Scan for the cell matching the given text and deliver its [X, Y] coordinate at center. 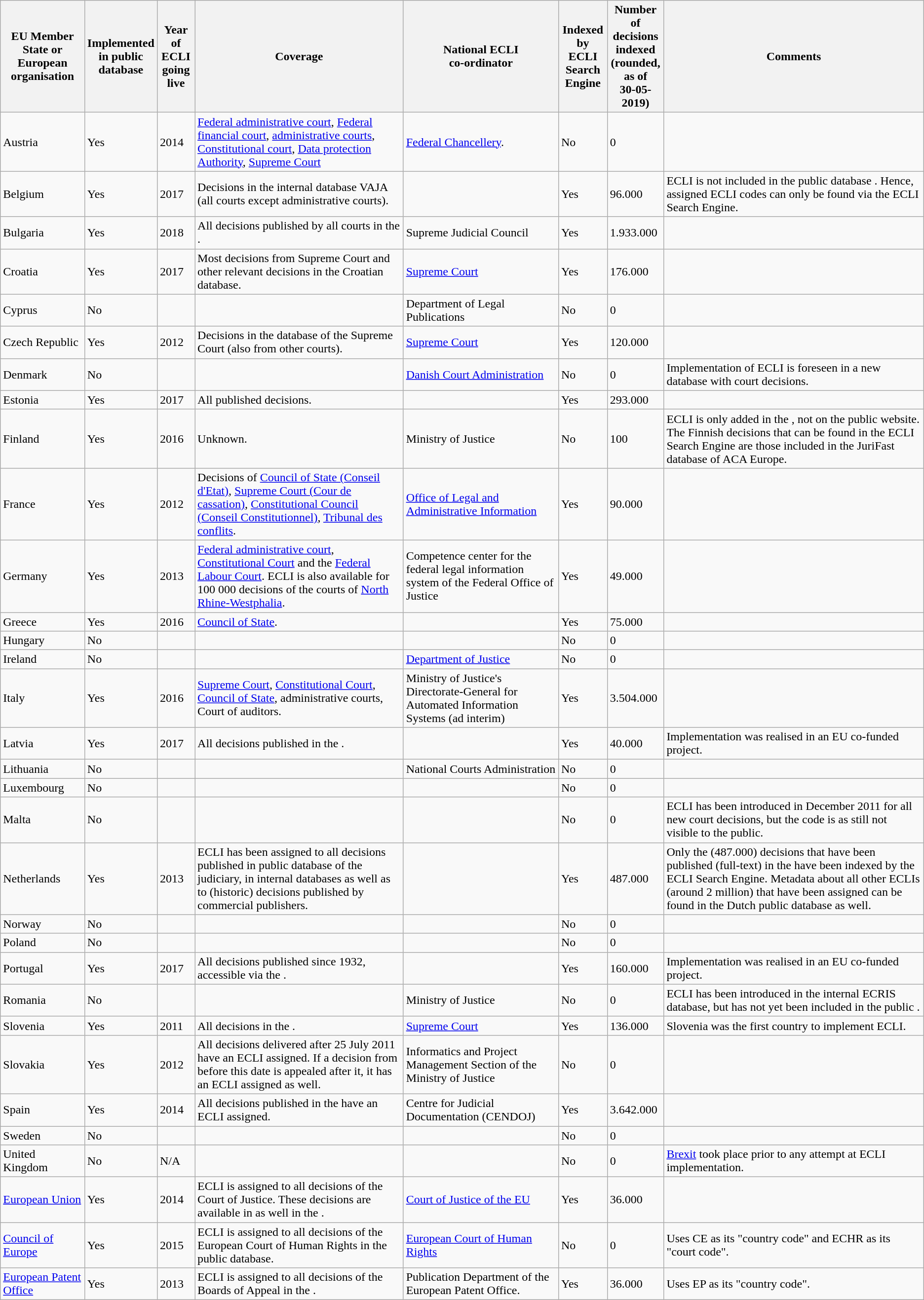
European Union [42, 1200]
Decisions in the database of the Supreme Court (also from other courts). [299, 343]
136.000 [636, 1026]
Coverage [299, 56]
Publication Department of the European Patent Office. [481, 1284]
Luxembourg [42, 788]
Implementedin publicdatabase [120, 56]
Latvia [42, 743]
ECLI has been introduced in December 2011 for all new court decisions, but the code is as still not visible to the public. [794, 820]
Brexit took place prior to any attempt at ECLI implementation. [794, 1161]
European Court of Human Rights [481, 1245]
293.000 [636, 400]
Poland [42, 943]
Office of Legal and Administrative Information [481, 504]
Italy [42, 698]
National ECLIco-ordinator [481, 56]
Cyprus [42, 310]
Portugal [42, 968]
Germany [42, 576]
Spain [42, 1109]
Bulgaria [42, 233]
Federal Chancellery. [481, 142]
ECLI is assigned to all decisions of the Court of Justice. These decisions are available in as well in the . [299, 1200]
United Kingdom [42, 1161]
ECLI is not included in the public database . Hence, assigned ECLI codes can only be found via the ECLI Search Engine. [794, 194]
ECLI has been introduced in the internal ECRIS database, but has not yet been included in the public . [794, 1000]
France [42, 504]
N/A [176, 1161]
All published decisions. [299, 400]
ECLI is assigned to all decisions of the Boards of Appeal in the . [299, 1284]
487.000 [636, 879]
3.504.000 [636, 698]
Federal administrative court, Federal financial court, administrative courts, Constitutional court, Data protection Authority, Supreme Court [299, 142]
All decisions in the . [299, 1026]
Uses EP as its "country code". [794, 1284]
120.000 [636, 343]
Ireland [42, 659]
Informatics and Project Management Section of the Ministry of Justice [481, 1064]
Year ofECLIgoing live [176, 56]
All decisions published since 1932, accessible via the . [299, 968]
Malta [42, 820]
Competence center for the federal legal information system of the Federal Office of Justice [481, 576]
Slovakia [42, 1064]
Denmark [42, 374]
Decisions in the internal database VAJA (all courts except administrative courts). [299, 194]
All decisions published by all courts in the . [299, 233]
Czech Republic [42, 343]
2011 [176, 1026]
Supreme Judicial Council [481, 233]
Estonia [42, 400]
EU MemberState or European organisation [42, 56]
Danish Court Administration [481, 374]
Belgium [42, 194]
Comments [794, 56]
Slovenia [42, 1026]
Greece [42, 621]
49.000 [636, 576]
100 [636, 438]
ECLI is assigned to all decisions of the European Court of Human Rights in the public database. [299, 1245]
National Courts Administration [481, 769]
Croatia [42, 271]
3.642.000 [636, 1109]
All decisions published in the have an ECLI assigned. [299, 1109]
Austria [42, 142]
176.000 [636, 271]
Hungary [42, 641]
Court of Justice of the EU [481, 1200]
75.000 [636, 621]
Ministry of Justice's Directorate‑General for Automated Information Systems (ad interim) [481, 698]
Lithuania [42, 769]
Finland [42, 438]
Netherlands [42, 879]
Department of Legal Publications [481, 310]
Romania [42, 1000]
Indexed byECLISearchEngine [582, 56]
European Patent Office [42, 1284]
Supreme Court, Constitutional Court, Council of State, administrative courts, Court of auditors. [299, 698]
90.000 [636, 504]
96.000 [636, 194]
Norway [42, 924]
Uses CE as its "country code" and ECHR as its "court code". [794, 1245]
2015 [176, 1245]
Council of State. [299, 621]
Sweden [42, 1136]
Slovenia was the first country to implement ECLI. [794, 1026]
Unknown. [299, 438]
2018 [176, 233]
Most decisions from Supreme Court and other relevant decisions in the Croatian database. [299, 271]
Council of Europe [42, 1245]
160.000 [636, 968]
Implementation of ECLI is foreseen in a new database with court decisions. [794, 374]
1.933.000 [636, 233]
All decisions published in the . [299, 743]
Department of Justice [481, 659]
Number ofdecisionsindexed(rounded,as of30-05-2019) [636, 56]
40.000 [636, 743]
Centre for Judicial Documentation (CENDOJ) [481, 1109]
